Capture the cell that displays the provided text and extract its (x, y) central coordinate. 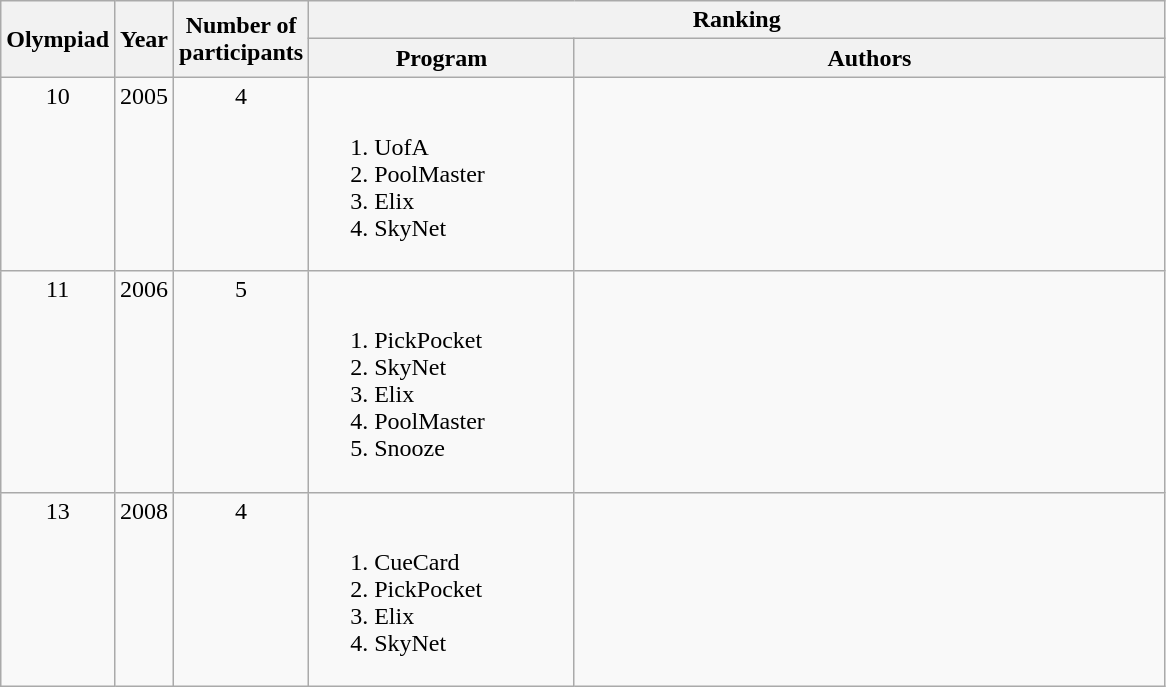
2005 (144, 174)
2008 (144, 589)
10 (58, 174)
Olympiad (58, 39)
Program (442, 58)
Number ofparticipants (242, 39)
5 (242, 382)
Ranking (737, 20)
11 (58, 382)
CueCardPickPocketElixSkyNet (442, 589)
2006 (144, 382)
13 (58, 589)
Year (144, 39)
Authors (870, 58)
PickPocketSkyNetElixPoolMasterSnooze (442, 382)
UofAPoolMasterElixSkyNet (442, 174)
